Pinpoint the cell where the given text exists, returning its (X, Y) midpoint coordinate. 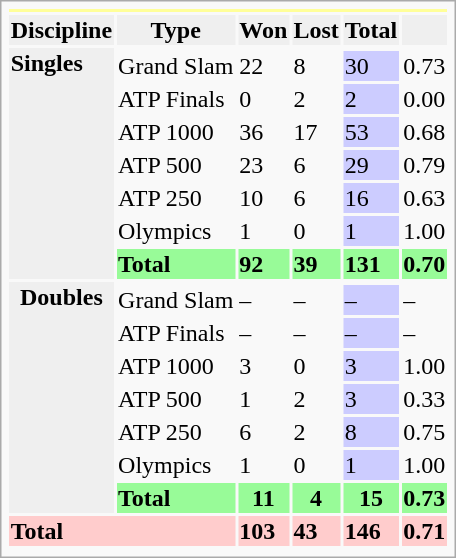
39 (316, 264)
10 (264, 198)
Won (264, 30)
Lost (316, 30)
23 (264, 165)
0.33 (424, 399)
30 (370, 66)
36 (264, 132)
Singles (61, 164)
22 (264, 66)
0.75 (424, 432)
0.00 (424, 99)
0.68 (424, 132)
146 (370, 531)
17 (316, 132)
15 (370, 498)
92 (264, 264)
0.71 (424, 531)
103 (264, 531)
11 (264, 498)
29 (370, 165)
0.79 (424, 165)
Doubles (61, 398)
Type (176, 30)
0.70 (424, 264)
0.63 (424, 198)
Discipline (61, 30)
4 (316, 498)
43 (316, 531)
16 (370, 198)
131 (370, 264)
53 (370, 132)
